Determine the (x, y) coordinate at the center of the cell enclosing the given text.  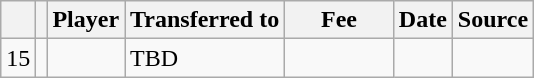
Fee (340, 20)
15 (18, 58)
Source (492, 20)
TBD (205, 58)
Transferred to (205, 20)
Player (86, 20)
Date (422, 20)
